Pinpoint the cell where the given text exists, returning its [X, Y] midpoint coordinate. 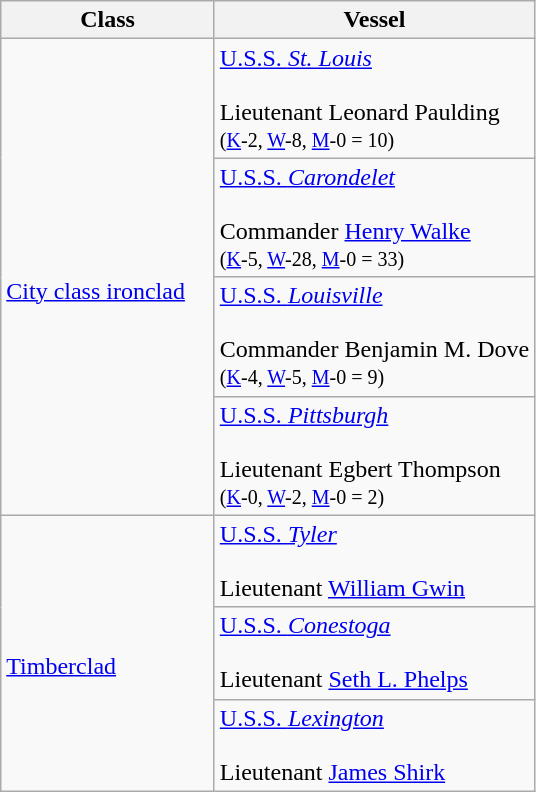
U.S.S. Carondelet Commander Henry Walke (K-5, W-28, M-0 = 33) [374, 218]
City class ironclad [108, 277]
Class [108, 20]
U.S.S. Pittsburgh Lieutenant Egbert Thompson (K-0, W-2, M-0 = 2) [374, 456]
U.S.S. Tyler Lieutenant William Gwin [374, 561]
U.S.S. Louisville Commander Benjamin M. Dove (K-4, W-5, M-0 = 9) [374, 336]
Vessel [374, 20]
U.S.S. Lexington Lieutenant James Shirk [374, 745]
U.S.S. St. Louis Lieutenant Leonard Paulding (K-2, W-8, M-0 = 10) [374, 98]
Timberclad [108, 653]
U.S.S. Conestoga Lieutenant Seth L. Phelps [374, 653]
